For the text-containing cell, return its midpoint in [x, y] coordinate format. 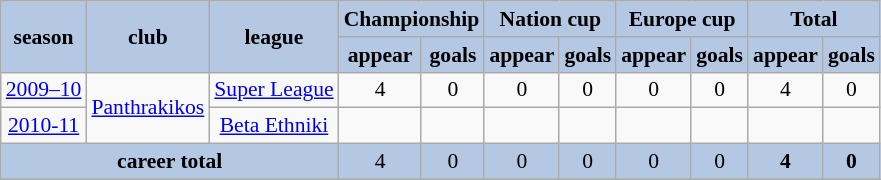
Super League [274, 90]
career total [170, 162]
Europe cup [682, 19]
Nation cup [550, 19]
Panthrakikos [148, 108]
club [148, 36]
2009–10 [44, 90]
2010-11 [44, 126]
Total [814, 19]
Championship [412, 19]
Beta Ethniki [274, 126]
season [44, 36]
league [274, 36]
